Pinpoint the cell where the given text exists, returning its (X, Y) midpoint coordinate. 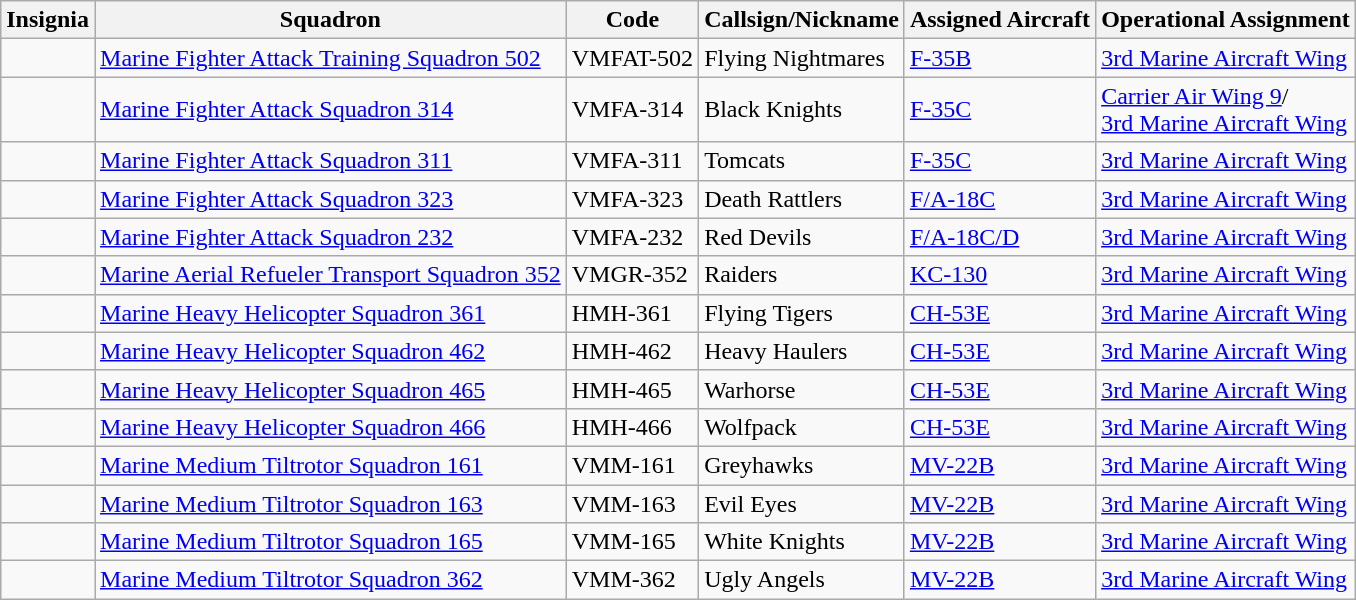
Code (632, 20)
VMFA-314 (632, 110)
F/A-18C (1000, 199)
Marine Medium Tiltrotor Squadron 161 (331, 465)
VMFA-232 (632, 237)
Greyhawks (802, 465)
Warhorse (802, 389)
VMGR-352 (632, 275)
Marine Medium Tiltrotor Squadron 362 (331, 580)
Marine Medium Tiltrotor Squadron 163 (331, 503)
Raiders (802, 275)
Marine Fighter Attack Training Squadron 502 (331, 58)
Squadron (331, 20)
Marine Medium Tiltrotor Squadron 165 (331, 542)
Black Knights (802, 110)
Marine Fighter Attack Squadron 311 (331, 161)
Carrier Air Wing 9/3rd Marine Aircraft Wing (1226, 110)
Marine Heavy Helicopter Squadron 361 (331, 313)
F-35B (1000, 58)
Operational Assignment (1226, 20)
VMM-362 (632, 580)
Tomcats (802, 161)
VMM-163 (632, 503)
F/A-18C/D (1000, 237)
Marine Fighter Attack Squadron 323 (331, 199)
Marine Aerial Refueler Transport Squadron 352 (331, 275)
Marine Heavy Helicopter Squadron 465 (331, 389)
HMH-462 (632, 351)
Marine Fighter Attack Squadron 314 (331, 110)
Ugly Angels (802, 580)
Callsign/Nickname (802, 20)
Death Rattlers (802, 199)
KC-130 (1000, 275)
Flying Tigers (802, 313)
Evil Eyes (802, 503)
Wolfpack (802, 427)
Assigned Aircraft (1000, 20)
VMFAT-502 (632, 58)
HMH-465 (632, 389)
Flying Nightmares (802, 58)
Heavy Haulers (802, 351)
Marine Heavy Helicopter Squadron 466 (331, 427)
Insignia (48, 20)
VMM-161 (632, 465)
VMFA-323 (632, 199)
HMH-466 (632, 427)
Marine Heavy Helicopter Squadron 462 (331, 351)
VMM-165 (632, 542)
VMFA-311 (632, 161)
Marine Fighter Attack Squadron 232 (331, 237)
HMH-361 (632, 313)
Red Devils (802, 237)
White Knights (802, 542)
